Output the (X, Y) coordinate of the center of the cell containing the given text.  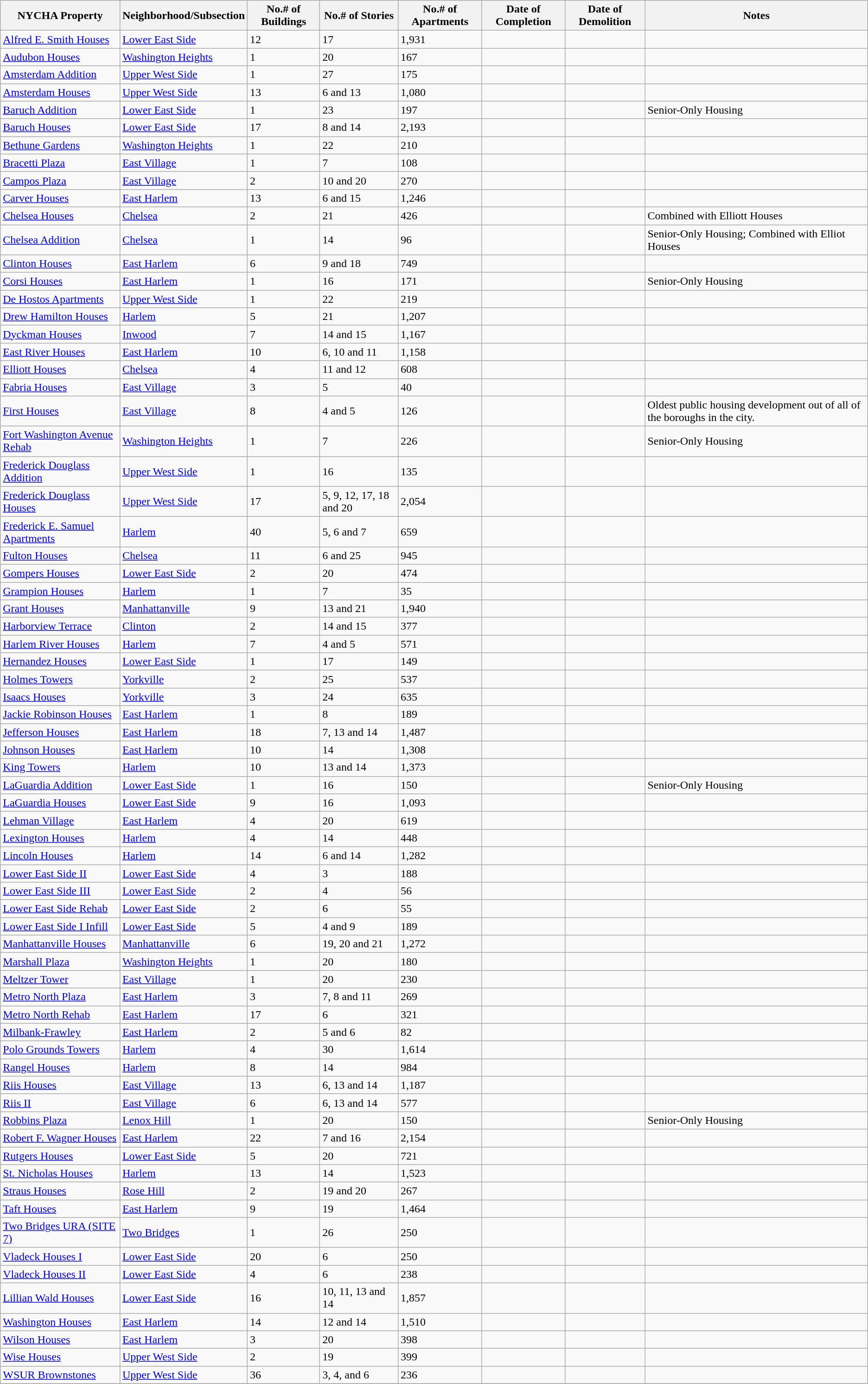
36 (284, 1375)
Vladeck Houses II (60, 1274)
Carver Houses (60, 198)
635 (440, 697)
Lexington Houses (60, 838)
Neighborhood/Subsection (184, 16)
Milbank-Frawley (60, 1032)
537 (440, 679)
Bracetti Plaza (60, 163)
Lower East Side II (60, 873)
Corsi Houses (60, 281)
608 (440, 370)
945 (440, 555)
55 (440, 909)
175 (440, 75)
Rutgers Houses (60, 1156)
Baruch Addition (60, 110)
13 and 21 (359, 609)
Frederick Douglass Houses (60, 502)
Jackie Robinson Houses (60, 714)
Isaacs Houses (60, 697)
1,282 (440, 855)
Lehman Village (60, 820)
126 (440, 411)
Fabria Houses (60, 387)
984 (440, 1067)
Two Bridges URA (SITE 7) (60, 1232)
Dyckman Houses (60, 334)
No.# of Buildings (284, 16)
19 and 20 (359, 1191)
1,093 (440, 803)
19, 20 and 21 (359, 944)
WSUR Brownstones (60, 1375)
Lincoln Houses (60, 855)
4 and 9 (359, 926)
56 (440, 891)
Manhattanville Houses (60, 944)
3, 4, and 6 (359, 1375)
Date of Demolition (605, 16)
12 (284, 39)
12 and 14 (359, 1322)
Washington Houses (60, 1322)
1,464 (440, 1209)
Riis II (60, 1103)
236 (440, 1375)
Lillian Wald Houses (60, 1298)
Grant Houses (60, 609)
LaGuardia Addition (60, 785)
6 and 14 (359, 855)
Robert F. Wagner Houses (60, 1138)
226 (440, 441)
25 (359, 679)
448 (440, 838)
LaGuardia Houses (60, 803)
1,080 (440, 92)
24 (359, 697)
238 (440, 1274)
Combined with Elliott Houses (756, 216)
1,158 (440, 352)
35 (440, 591)
De Hostos Apartments (60, 299)
721 (440, 1156)
Hernandez Houses (60, 662)
1,272 (440, 944)
7 and 16 (359, 1138)
Notes (756, 16)
Vladeck Houses I (60, 1256)
398 (440, 1339)
Clinton Houses (60, 264)
Chelsea Addition (60, 239)
1,246 (440, 198)
571 (440, 644)
1,510 (440, 1322)
Wilson Houses (60, 1339)
Frederick Douglass Addition (60, 471)
1,614 (440, 1050)
Lower East Side III (60, 891)
1,207 (440, 317)
Baruch Houses (60, 128)
Oldest public housing development out of all of the boroughs in the city. (756, 411)
King Towers (60, 767)
Fulton Houses (60, 555)
Straus Houses (60, 1191)
Alfred E. Smith Houses (60, 39)
82 (440, 1032)
Lower East Side I Infill (60, 926)
9 and 18 (359, 264)
Rose Hill (184, 1191)
96 (440, 239)
Metro North Plaza (60, 997)
No.# of Apartments (440, 16)
230 (440, 979)
Fort Washington Avenue Rehab (60, 441)
180 (440, 962)
426 (440, 216)
8 and 14 (359, 128)
Taft Houses (60, 1209)
7, 13 and 14 (359, 732)
Metro North Rehab (60, 1014)
6, 10 and 11 (359, 352)
East River Houses (60, 352)
6 and 15 (359, 198)
10, 11, 13 and 14 (359, 1298)
270 (440, 180)
5, 6 and 7 (359, 531)
1,167 (440, 334)
Elliott Houses (60, 370)
Audubon Houses (60, 57)
Meltzer Tower (60, 979)
Frederick E. Samuel Apartments (60, 531)
210 (440, 145)
Drew Hamilton Houses (60, 317)
Campos Plaza (60, 180)
1,523 (440, 1174)
1,308 (440, 750)
267 (440, 1191)
27 (359, 75)
Date of Completion (523, 16)
399 (440, 1357)
Gompers Houses (60, 573)
577 (440, 1103)
Amsterdam Addition (60, 75)
NYCHA Property (60, 16)
167 (440, 57)
197 (440, 110)
108 (440, 163)
10 and 20 (359, 180)
Clinton (184, 626)
Grampion Houses (60, 591)
Senior-Only Housing; Combined with Elliot Houses (756, 239)
Chelsea Houses (60, 216)
First Houses (60, 411)
6 and 25 (359, 555)
Amsterdam Houses (60, 92)
Harlem River Houses (60, 644)
5 and 6 (359, 1032)
11 and 12 (359, 370)
1,187 (440, 1085)
474 (440, 573)
Robbins Plaza (60, 1120)
St. Nicholas Houses (60, 1174)
6 and 13 (359, 92)
Jefferson Houses (60, 732)
5, 9, 12, 17, 18 and 20 (359, 502)
Polo Grounds Towers (60, 1050)
1,857 (440, 1298)
Wise Houses (60, 1357)
Riis Houses (60, 1085)
321 (440, 1014)
377 (440, 626)
Harborview Terrace (60, 626)
1,931 (440, 39)
749 (440, 264)
No.# of Stories (359, 16)
30 (359, 1050)
269 (440, 997)
Rangel Houses (60, 1067)
619 (440, 820)
171 (440, 281)
2,154 (440, 1138)
Inwood (184, 334)
18 (284, 732)
1,373 (440, 767)
2,054 (440, 502)
188 (440, 873)
13 and 14 (359, 767)
1,487 (440, 732)
Marshall Plaza (60, 962)
7, 8 and 11 (359, 997)
Lenox Hill (184, 1120)
149 (440, 662)
Bethune Gardens (60, 145)
Lower East Side Rehab (60, 909)
26 (359, 1232)
1,940 (440, 609)
11 (284, 555)
23 (359, 110)
Two Bridges (184, 1232)
2,193 (440, 128)
Holmes Towers (60, 679)
659 (440, 531)
135 (440, 471)
219 (440, 299)
Johnson Houses (60, 750)
